For the text-containing cell, return its midpoint in [X, Y] coordinate format. 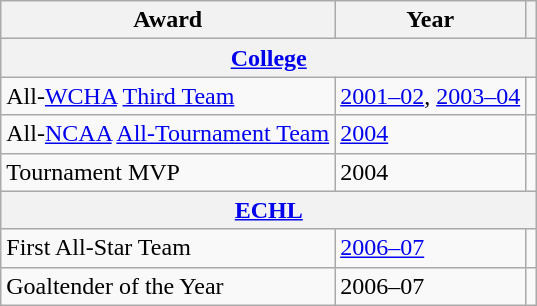
First All-Star Team [168, 248]
All-WCHA Third Team [168, 96]
ECHL [269, 210]
Year [430, 20]
College [269, 58]
2001–02, 2003–04 [430, 96]
Goaltender of the Year [168, 286]
All-NCAA All-Tournament Team [168, 134]
Award [168, 20]
Tournament MVP [168, 172]
